Find where the given text appears and provide that cell's center as [x, y] coordinate. 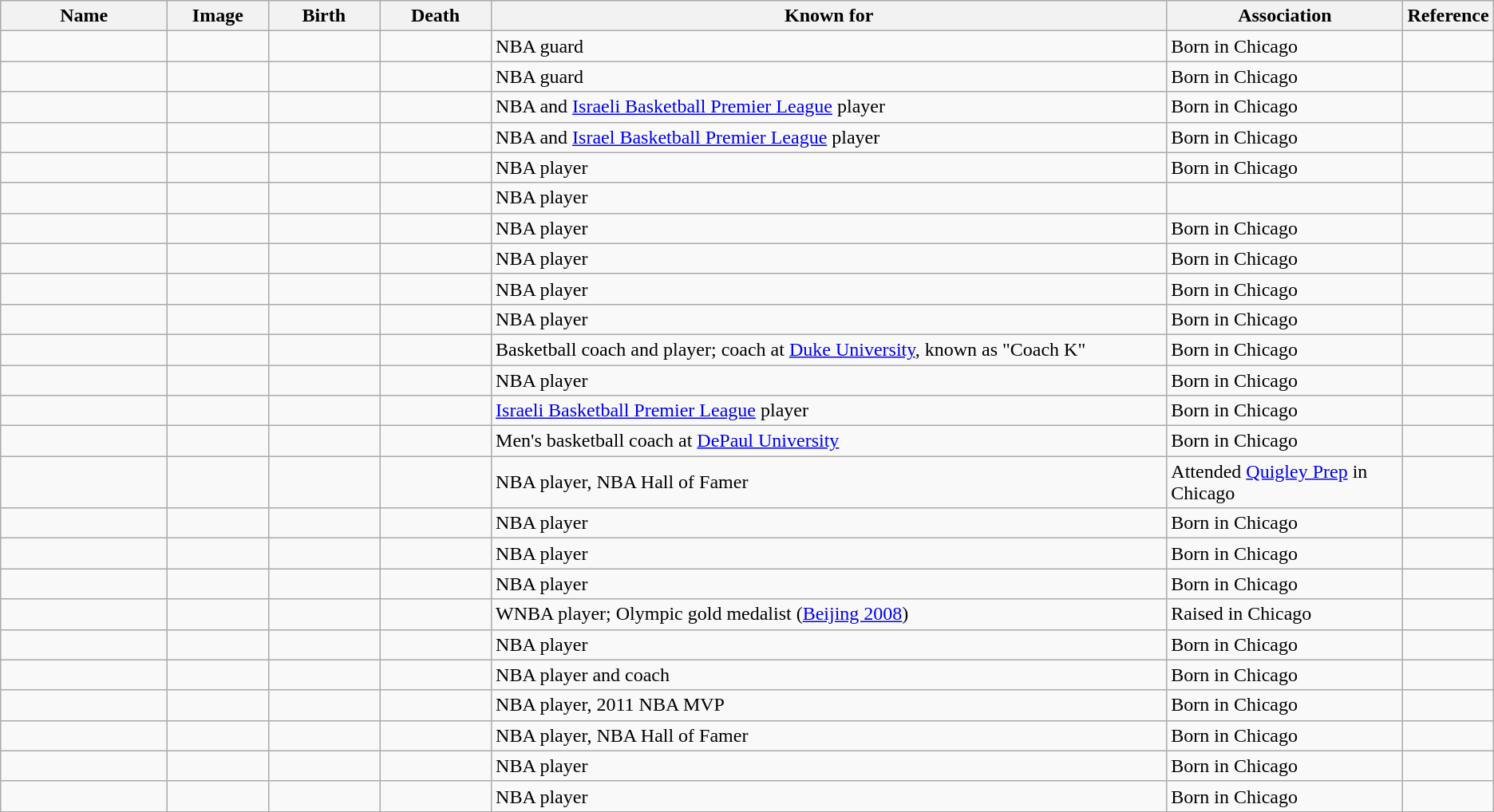
Death [436, 16]
Israeli Basketball Premier League player [829, 411]
NBA player, 2011 NBA MVP [829, 705]
Association [1285, 16]
Basketball coach and player; coach at Duke University, known as "Coach K" [829, 349]
Men's basketball coach at DePaul University [829, 441]
Reference [1448, 16]
NBA and Israeli Basketball Premier League player [829, 107]
WNBA player; Olympic gold medalist (Beijing 2008) [829, 614]
NBA player and coach [829, 675]
Known for [829, 16]
Image [218, 16]
Name [85, 16]
NBA and Israel Basketball Premier League player [829, 137]
Attended Quigley Prep in Chicago [1285, 482]
Birth [324, 16]
Raised in Chicago [1285, 614]
